Capture the cell that displays the provided text and extract its (x, y) central coordinate. 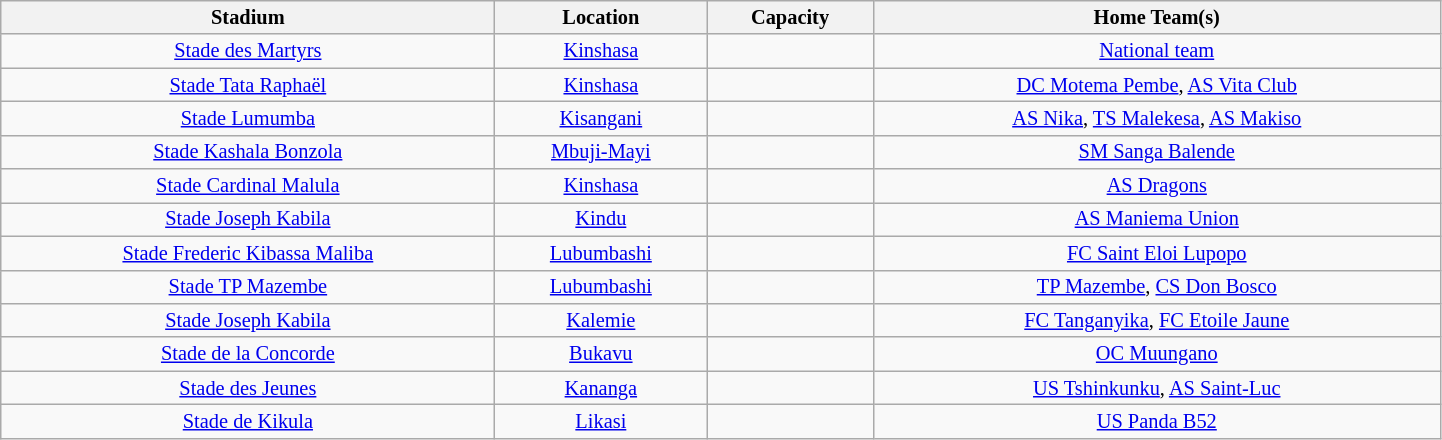
FC Tanganyika, FC Etoile Jaune (1156, 320)
DC Motema Pembe, AS Vita Club (1156, 85)
National team (1156, 51)
Stade Kashala Bonzola (248, 152)
Mbuji-Mayi (601, 152)
TP Mazembe, CS Don Bosco (1156, 287)
AS Nika, TS Malekesa, AS Makiso (1156, 118)
US Panda B52 (1156, 421)
Stade des Martyrs (248, 51)
Location (601, 17)
Kananga (601, 388)
AS Maniema Union (1156, 219)
Stadium (248, 17)
Bukavu (601, 354)
SM Sanga Balende (1156, 152)
Likasi (601, 421)
Stade TP Mazembe (248, 287)
US Tshinkunku, AS Saint-Luc (1156, 388)
Capacity (790, 17)
Stade Frederic Kibassa Maliba (248, 253)
Stade des Jeunes (248, 388)
Stade de la Concorde (248, 354)
Stade de Kikula (248, 421)
Home Team(s) (1156, 17)
AS Dragons (1156, 186)
FC Saint Eloi Lupopo (1156, 253)
Stade Cardinal Malula (248, 186)
Kalemie (601, 320)
Kisangani (601, 118)
OC Muungano (1156, 354)
Kindu (601, 219)
Stade Lumumba (248, 118)
Stade Tata Raphaël (248, 85)
